For the text-containing cell, return its midpoint in [X, Y] coordinate format. 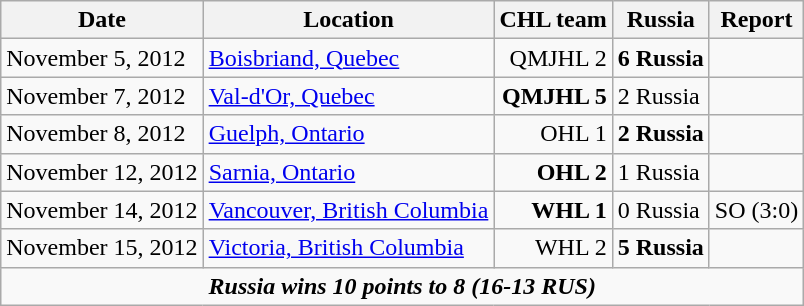
SO (3:0) [756, 210]
OHL 2 [553, 172]
1 Russia [660, 172]
November 14, 2012 [102, 210]
Report [756, 20]
Date [102, 20]
WHL 2 [553, 248]
Val-d'Or, Quebec [348, 96]
CHL team [553, 20]
QMJHL 5 [553, 96]
Boisbriand, Quebec [348, 58]
Location [348, 20]
6 Russia [660, 58]
Russia wins 10 points to 8 (16-13 RUS) [402, 286]
November 15, 2012 [102, 248]
QMJHL 2 [553, 58]
OHL 1 [553, 134]
November 5, 2012 [102, 58]
Victoria, British Columbia [348, 248]
0 Russia [660, 210]
November 8, 2012 [102, 134]
Guelph, Ontario [348, 134]
November 12, 2012 [102, 172]
Vancouver, British Columbia [348, 210]
Sarnia, Ontario [348, 172]
November 7, 2012 [102, 96]
WHL 1 [553, 210]
5 Russia [660, 248]
Russia [660, 20]
